Scan for the cell matching the given text and deliver its [x, y] coordinate at center. 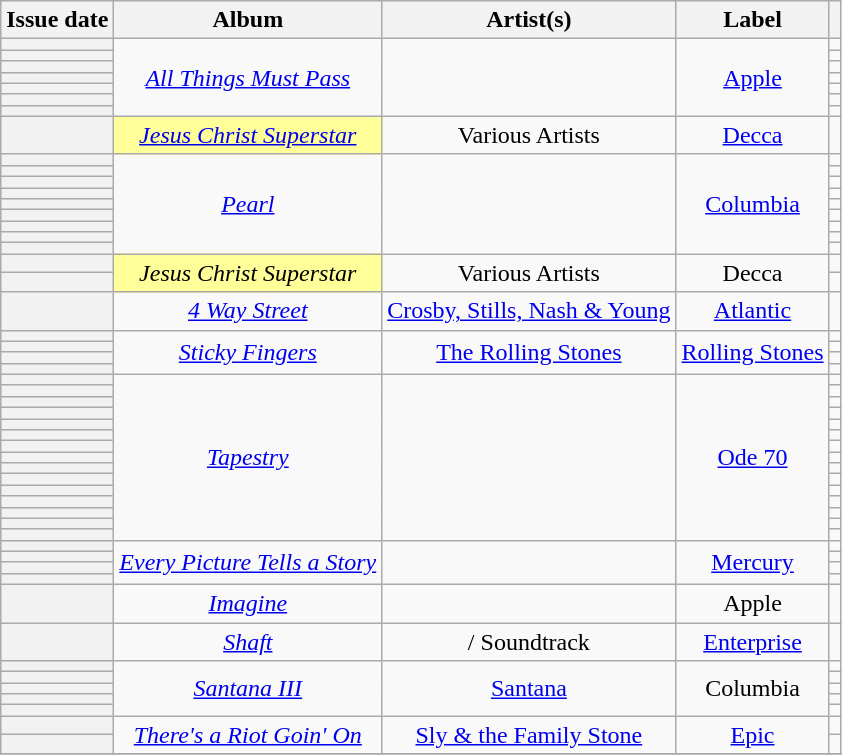
Ode 70 [752, 457]
Crosby, Stills, Nash & Young [529, 311]
4 Way Street [248, 311]
Pearl [248, 204]
Sly & the Family Stone [529, 735]
Album [248, 20]
Enterprise [752, 641]
Santana III [248, 688]
Shaft [248, 641]
Label [752, 20]
Mercury [752, 562]
Imagine [248, 603]
Artist(s) [529, 20]
Tapestry [248, 457]
Rolling Stones [752, 352]
Every Picture Tells a Story [248, 562]
/ Soundtrack [529, 641]
The Rolling Stones [529, 352]
Santana [529, 688]
Epic [752, 735]
Sticky Fingers [248, 352]
Issue date [58, 20]
Atlantic [752, 311]
There's a Riot Goin' On [248, 735]
All Things Must Pass [248, 78]
